Capture the cell that displays the provided text and extract its [X, Y] central coordinate. 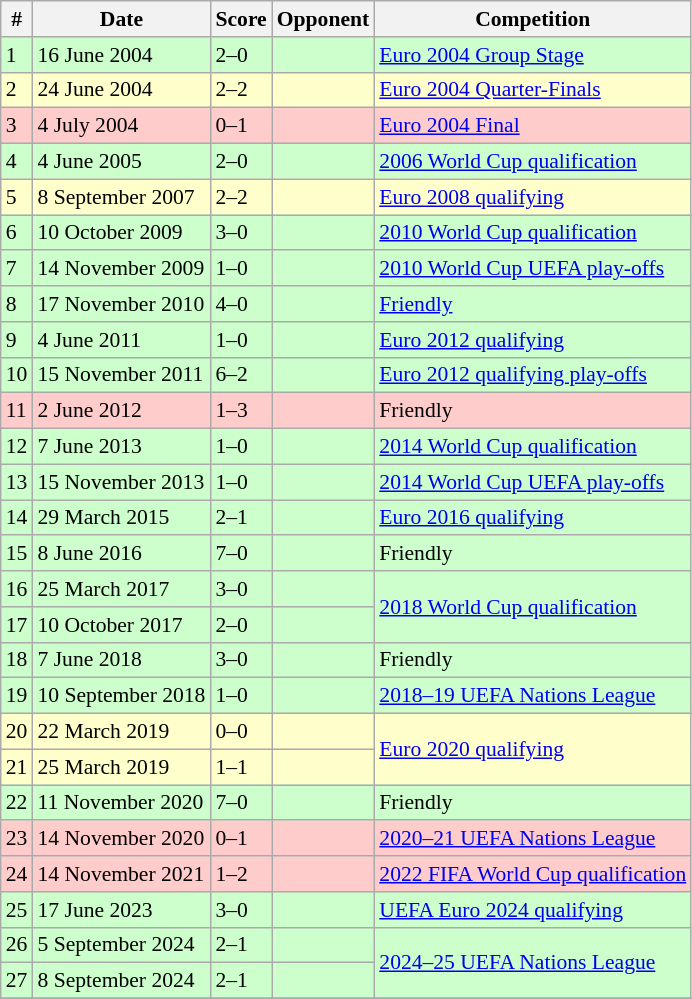
4 [17, 162]
26 [17, 945]
15 [17, 554]
Euro 2004 Group Stage [532, 55]
4 June 2005 [121, 162]
17 [17, 625]
15 November 2011 [121, 375]
2010 World Cup UEFA play-offs [532, 269]
23 [17, 839]
6–2 [240, 375]
2024–25 UEFA Nations League [532, 962]
2 [17, 90]
Euro 2012 qualifying play-offs [532, 375]
# [17, 19]
24 [17, 874]
10 October 2009 [121, 233]
Score [240, 19]
4 July 2004 [121, 126]
2020–21 UEFA Nations League [532, 839]
Euro 2004 Final [532, 126]
10 [17, 375]
Opponent [324, 19]
5 September 2024 [121, 945]
2022 FIFA World Cup qualification [532, 874]
Euro 2012 qualifying [532, 340]
11 [17, 411]
Competition [532, 19]
13 [17, 482]
1 [17, 55]
2018 World Cup qualification [532, 606]
2006 World Cup qualification [532, 162]
21 [17, 767]
7 June 2018 [121, 660]
16 [17, 589]
8 [17, 304]
22 [17, 803]
2 June 2012 [121, 411]
4 June 2011 [121, 340]
UEFA Euro 2024 qualifying [532, 910]
24 June 2004 [121, 90]
16 June 2004 [121, 55]
1–1 [240, 767]
7 [17, 269]
2014 World Cup UEFA play-offs [532, 482]
22 March 2019 [121, 732]
4–0 [240, 304]
14 November 2009 [121, 269]
10 September 2018 [121, 696]
Date [121, 19]
19 [17, 696]
Euro 2008 qualifying [532, 197]
18 [17, 660]
25 March 2017 [121, 589]
1–3 [240, 411]
14 November 2020 [121, 839]
6 [17, 233]
12 [17, 447]
1–2 [240, 874]
25 March 2019 [121, 767]
9 [17, 340]
15 November 2013 [121, 482]
5 [17, 197]
25 [17, 910]
17 June 2023 [121, 910]
2018–19 UEFA Nations League [532, 696]
20 [17, 732]
8 September 2007 [121, 197]
Euro 2020 qualifying [532, 750]
7 June 2013 [121, 447]
14 [17, 518]
8 September 2024 [121, 981]
0–0 [240, 732]
2010 World Cup qualification [532, 233]
14 November 2021 [121, 874]
2014 World Cup qualification [532, 447]
8 June 2016 [121, 554]
3 [17, 126]
29 March 2015 [121, 518]
Euro 2016 qualifying [532, 518]
Euro 2004 Quarter-Finals [532, 90]
10 October 2017 [121, 625]
11 November 2020 [121, 803]
27 [17, 981]
17 November 2010 [121, 304]
